From the cell containing the given text, extract its center point as [x, y] coordinate. 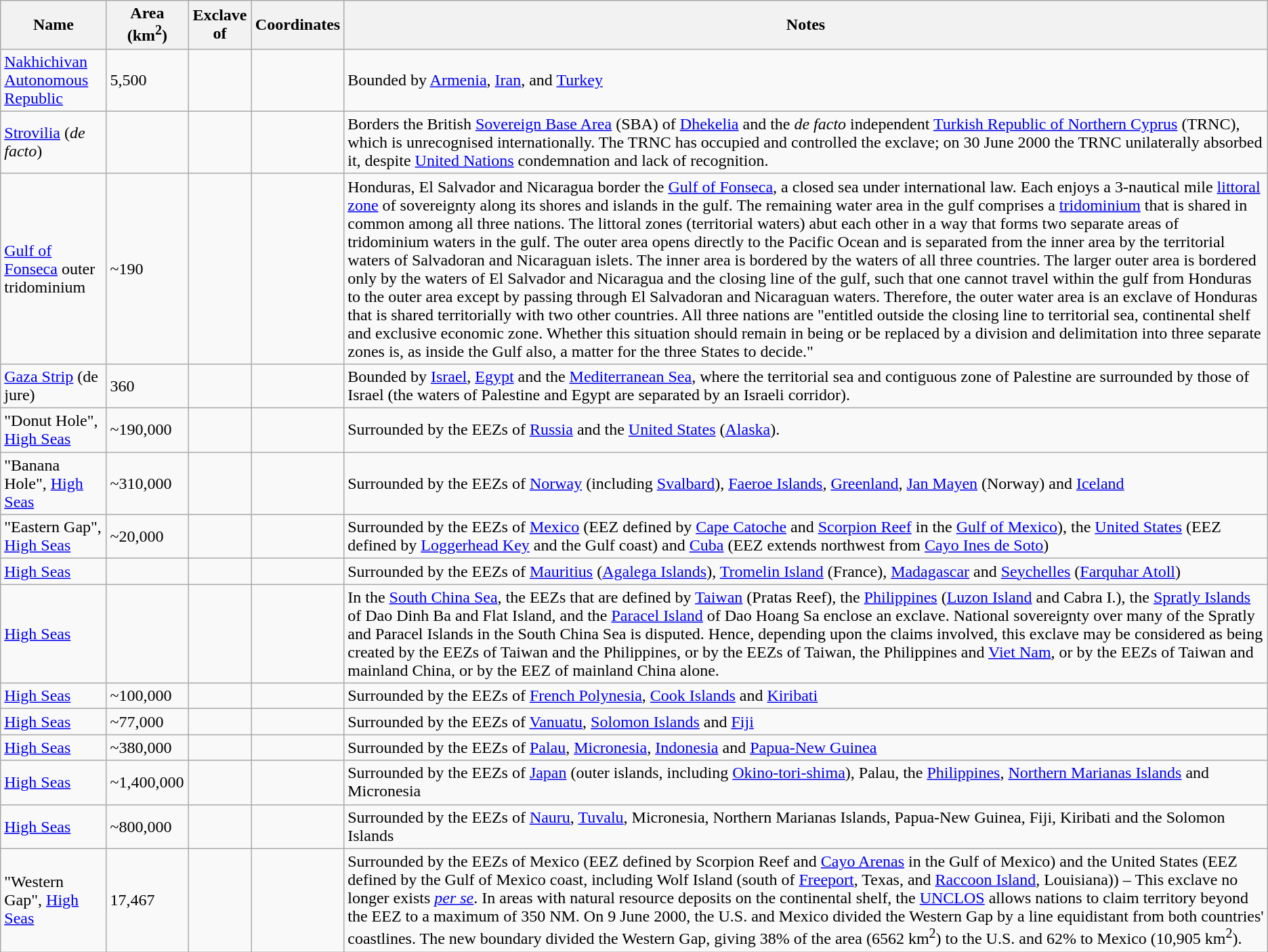
Surrounded by the EEZs of Nauru, Tuvalu, Micronesia, Northern Marianas Islands, Papua-New Guinea, Fiji, Kiribati and the Solomon Islands [806, 826]
~310,000 [148, 483]
"Banana Hole", High Seas [54, 483]
Notes [806, 25]
~1,400,000 [148, 783]
Exclave of [220, 25]
Gaza Strip (de jure) [54, 386]
~380,000 [148, 748]
"Western Gap", High Seas [54, 901]
~190,000 [148, 431]
Surrounded by the EEZs of Japan (outer islands, including Okino-tori-shima), Palau, the Philippines, Northern Marianas Islands and Micronesia [806, 783]
Surrounded by the EEZs of Norway (including Svalbard), Faeroe Islands, Greenland, Jan Mayen (Norway) and Iceland [806, 483]
Coordinates [297, 25]
"Eastern Gap", High Seas [54, 536]
~77,000 [148, 722]
~100,000 [148, 696]
Surrounded by the EEZs of French Polynesia, Cook Islands and Kiribati [806, 696]
~800,000 [148, 826]
360 [148, 386]
Gulf of Fonseca outer tridominium [54, 268]
"Donut Hole", High Seas [54, 431]
~20,000 [148, 536]
Nakhichivan Autonomous Republic [54, 80]
Surrounded by the EEZs of Palau, Micronesia, Indonesia and Papua-New Guinea [806, 748]
Bounded by Armenia, Iran, and Turkey [806, 80]
17,467 [148, 901]
Strovilia (de facto) [54, 142]
5,500 [148, 80]
Surrounded by the EEZs of Mauritius (Agalega Islands), Tromelin Island (France), Madagascar and Seychelles (Farquhar Atoll) [806, 571]
~190 [148, 268]
Surrounded by the EEZs of Russia and the United States (Alaska). [806, 431]
Area (km2) [148, 25]
Name [54, 25]
Surrounded by the EEZs of Vanuatu, Solomon Islands and Fiji [806, 722]
